Pinpoint the cell where the given text exists, returning its [x, y] midpoint coordinate. 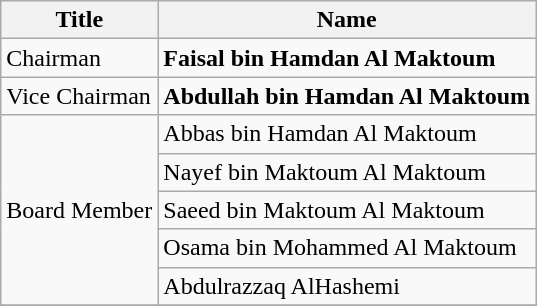
Title [80, 20]
Abdullah bin Hamdan Al Maktoum [347, 96]
Vice Chairman [80, 96]
Abdulrazzaq AlHashemi [347, 286]
Faisal bin Hamdan Al Maktoum [347, 58]
Chairman [80, 58]
Board Member [80, 210]
Nayef bin Maktoum Al Maktoum [347, 172]
Abbas bin Hamdan Al Maktoum [347, 134]
Name [347, 20]
Saeed bin Maktoum Al Maktoum [347, 210]
Osama bin Mohammed Al Maktoum [347, 248]
